From the cell containing the given text, extract its center point as (X, Y) coordinate. 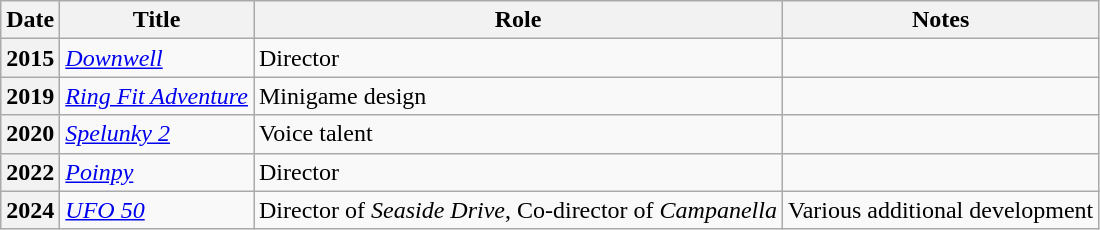
2019 (30, 96)
Spelunky 2 (157, 134)
Minigame design (518, 96)
Downwell (157, 58)
Voice talent (518, 134)
Notes (940, 20)
Ring Fit Adventure (157, 96)
Title (157, 20)
Date (30, 20)
2020 (30, 134)
2024 (30, 210)
2022 (30, 172)
2015 (30, 58)
Director of Seaside Drive, Co-director of Campanella (518, 210)
Poinpy (157, 172)
Role (518, 20)
Various additional development (940, 210)
UFO 50 (157, 210)
